Search for the cell housing the specified text and yield its (X, Y) center coordinate. 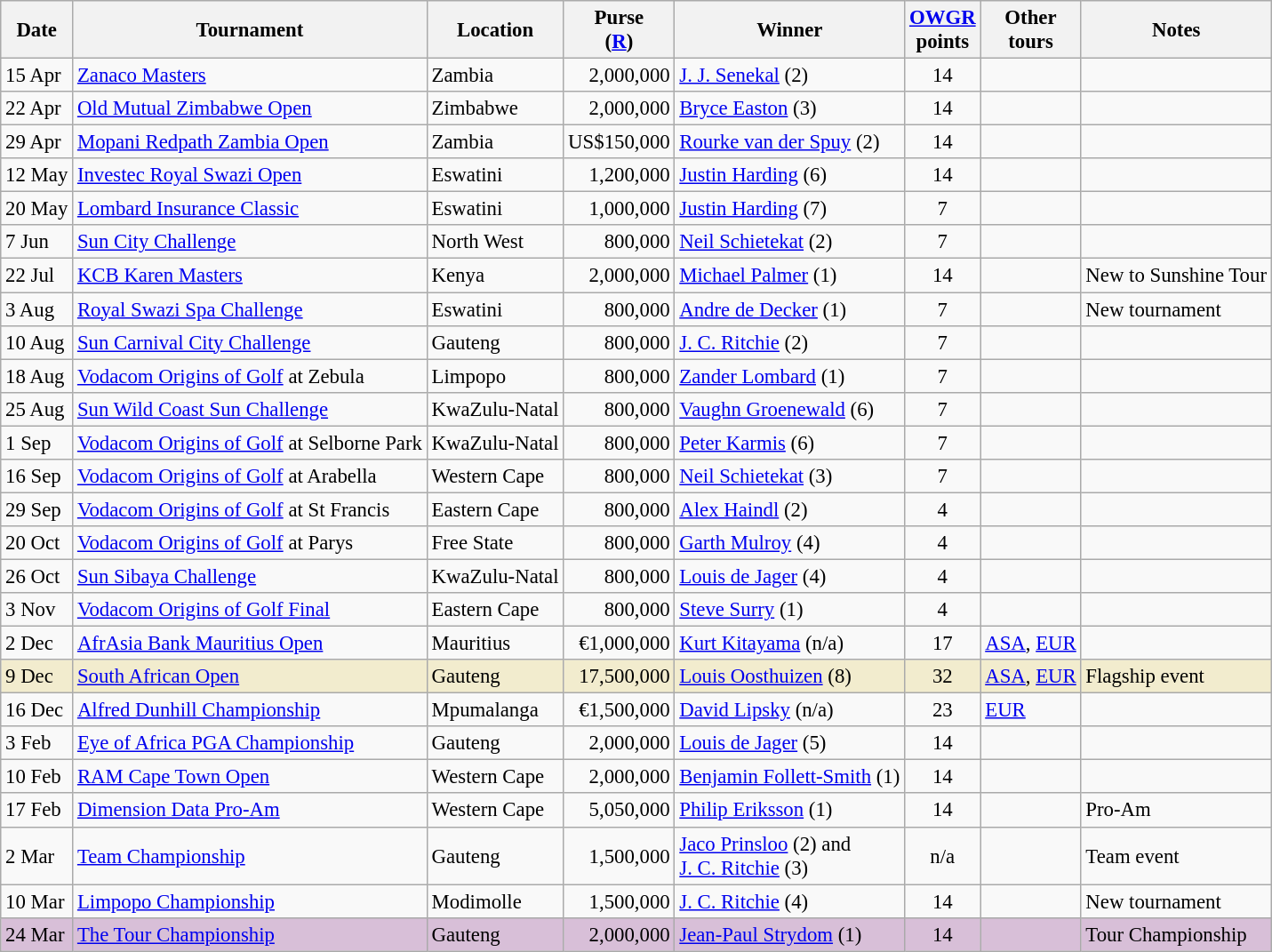
22 Apr (37, 108)
Investec Royal Swazi Open (251, 175)
Louis de Jager (4) (789, 576)
EUR (1031, 710)
29 Apr (37, 142)
Sun Sibaya Challenge (251, 576)
KCB Karen Masters (251, 276)
Justin Harding (6) (789, 175)
10 Mar (37, 901)
€1,500,000 (619, 710)
2 Mar (37, 855)
US$150,000 (619, 142)
Jaco Prinsloo (2) and J. C. Ritchie (3) (789, 855)
Othertours (1031, 30)
Michael Palmer (1) (789, 276)
18 Aug (37, 376)
Date (37, 30)
Louis de Jager (5) (789, 743)
New to Sunshine Tour (1176, 276)
Andre de Decker (1) (789, 309)
Alex Haindl (2) (789, 509)
AfrAsia Bank Mauritius Open (251, 644)
Justin Harding (7) (789, 209)
Royal Swazi Spa Challenge (251, 309)
Kurt Kitayama (n/a) (789, 644)
Sun Carnival City Challenge (251, 342)
10 Feb (37, 777)
Philip Eriksson (1) (789, 811)
n/a (942, 855)
Limpopo (495, 376)
David Lipsky (n/a) (789, 710)
Mopani Redpath Zambia Open (251, 142)
Steve Surry (1) (789, 610)
Old Mutual Zimbabwe Open (251, 108)
OWGRpoints (942, 30)
Vodacom Origins of Golf at Parys (251, 543)
15 Apr (37, 76)
1,200,000 (619, 175)
17 Feb (37, 811)
22 Jul (37, 276)
3 Nov (37, 610)
Vodacom Origins of Golf Final (251, 610)
Modimolle (495, 901)
Limpopo Championship (251, 901)
17,500,000 (619, 676)
Location (495, 30)
Tournament (251, 30)
1 Sep (37, 443)
24 Mar (37, 934)
Vodacom Origins of Golf at St Francis (251, 509)
Vodacom Origins of Golf at Selborne Park (251, 443)
5,050,000 (619, 811)
16 Dec (37, 710)
North West (495, 243)
3 Aug (37, 309)
20 May (37, 209)
Flagship event (1176, 676)
Tour Championship (1176, 934)
20 Oct (37, 543)
Lombard Insurance Classic (251, 209)
Mpumalanga (495, 710)
J. C. Ritchie (2) (789, 342)
Zander Lombard (1) (789, 376)
Benjamin Follett-Smith (1) (789, 777)
RAM Cape Town Open (251, 777)
Vaughn Groenewald (6) (789, 409)
17 (942, 644)
26 Oct (37, 576)
The Tour Championship (251, 934)
South African Open (251, 676)
Jean-Paul Strydom (1) (789, 934)
16 Sep (37, 476)
25 Aug (37, 409)
Neil Schietekat (3) (789, 476)
Sun Wild Coast Sun Challenge (251, 409)
J. J. Senekal (2) (789, 76)
Rourke van der Spuy (2) (789, 142)
3 Feb (37, 743)
23 (942, 710)
32 (942, 676)
Vodacom Origins of Golf at Zebula (251, 376)
Eye of Africa PGA Championship (251, 743)
Bryce Easton (3) (789, 108)
1,000,000 (619, 209)
J. C. Ritchie (4) (789, 901)
Team event (1176, 855)
Pro-Am (1176, 811)
Free State (495, 543)
2 Dec (37, 644)
Peter Karmis (6) (789, 443)
Zanaco Masters (251, 76)
10 Aug (37, 342)
Vodacom Origins of Golf at Arabella (251, 476)
Sun City Challenge (251, 243)
Dimension Data Pro-Am (251, 811)
Mauritius (495, 644)
29 Sep (37, 509)
Kenya (495, 276)
Neil Schietekat (2) (789, 243)
Notes (1176, 30)
Zimbabwe (495, 108)
12 May (37, 175)
7 Jun (37, 243)
Purse(R) (619, 30)
€1,000,000 (619, 644)
9 Dec (37, 676)
Winner (789, 30)
Alfred Dunhill Championship (251, 710)
Louis Oosthuizen (8) (789, 676)
Team Championship (251, 855)
Garth Mulroy (4) (789, 543)
